Identify which cell holds the provided text, then report its (X, Y) central coordinate. 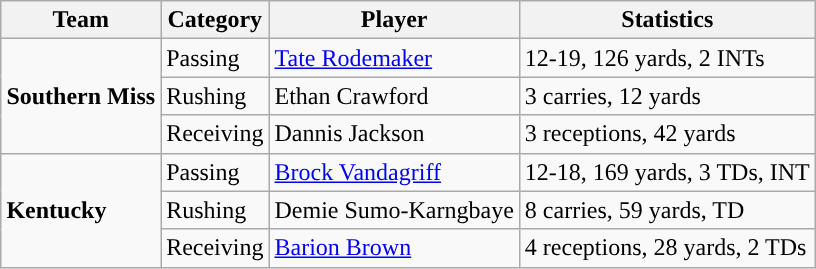
8 carries, 59 yards, TD (667, 210)
Barion Brown (394, 248)
Player (394, 20)
Dannis Jackson (394, 134)
Demie Sumo-Karngbaye (394, 210)
12-18, 169 yards, 3 TDs, INT (667, 172)
Team (81, 20)
12-19, 126 yards, 2 INTs (667, 58)
Kentucky (81, 210)
Statistics (667, 20)
3 carries, 12 yards (667, 96)
Southern Miss (81, 96)
Brock Vandagriff (394, 172)
3 receptions, 42 yards (667, 134)
4 receptions, 28 yards, 2 TDs (667, 248)
Ethan Crawford (394, 96)
Category (215, 20)
Tate Rodemaker (394, 58)
